Extract the [X, Y] coordinate from the center of the cell holding the provided text.  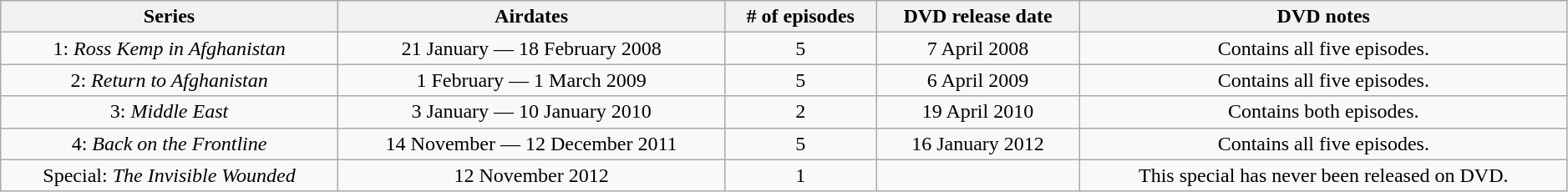
4: Back on the Frontline [170, 144]
1: Ross Kemp in Afghanistan [170, 48]
14 November — 12 December 2011 [531, 144]
21 January — 18 February 2008 [531, 48]
DVD release date [978, 17]
16 January 2012 [978, 144]
1 [800, 175]
6 April 2009 [978, 80]
3 January — 10 January 2010 [531, 112]
1 February — 1 March 2009 [531, 80]
This special has never been released on DVD. [1323, 175]
2 [800, 112]
DVD notes [1323, 17]
12 November 2012 [531, 175]
Contains both episodes. [1323, 112]
7 April 2008 [978, 48]
Series [170, 17]
3: Middle East [170, 112]
Airdates [531, 17]
2: Return to Afghanistan [170, 80]
Special: The Invisible Wounded [170, 175]
# of episodes [800, 17]
19 April 2010 [978, 112]
